Detect which cell encompasses the target text, then output its (x, y) center coordinate. 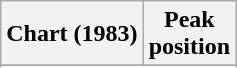
Chart (1983) (72, 34)
Peakposition (189, 34)
